Detect which cell encompasses the target text, then output its [x, y] center coordinate. 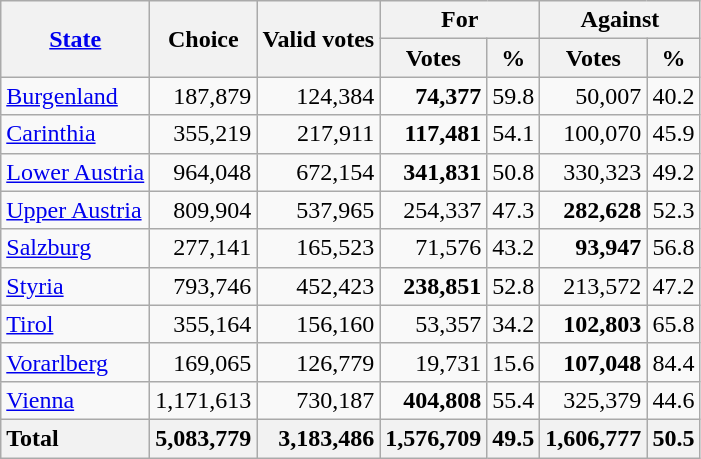
730,187 [318, 400]
47.2 [674, 286]
282,628 [594, 210]
1,576,709 [434, 438]
50.5 [674, 438]
53,357 [434, 324]
Vorarlberg [76, 362]
672,154 [318, 172]
Salzburg [76, 248]
For [460, 20]
74,377 [434, 96]
341,831 [434, 172]
355,164 [204, 324]
213,572 [594, 286]
452,423 [318, 286]
Against [620, 20]
65.8 [674, 324]
1,171,613 [204, 400]
49.2 [674, 172]
254,337 [434, 210]
47.3 [514, 210]
19,731 [434, 362]
107,048 [594, 362]
50,007 [594, 96]
156,160 [318, 324]
55.4 [514, 400]
537,965 [318, 210]
15.6 [514, 362]
277,141 [204, 248]
325,379 [594, 400]
44.6 [674, 400]
93,947 [594, 248]
50.8 [514, 172]
355,219 [204, 134]
809,904 [204, 210]
117,481 [434, 134]
43.2 [514, 248]
126,779 [318, 362]
124,384 [318, 96]
56.8 [674, 248]
217,911 [318, 134]
59.8 [514, 96]
169,065 [204, 362]
52.3 [674, 210]
45.9 [674, 134]
Lower Austria [76, 172]
330,323 [594, 172]
84.4 [674, 362]
Total [76, 438]
187,879 [204, 96]
238,851 [434, 286]
Vienna [76, 400]
State [76, 39]
71,576 [434, 248]
40.2 [674, 96]
Choice [204, 39]
964,048 [204, 172]
100,070 [594, 134]
Styria [76, 286]
793,746 [204, 286]
5,083,779 [204, 438]
Tirol [76, 324]
102,803 [594, 324]
165,523 [318, 248]
Burgenland [76, 96]
52.8 [514, 286]
Carinthia [76, 134]
Upper Austria [76, 210]
54.1 [514, 134]
34.2 [514, 324]
404,808 [434, 400]
49.5 [514, 438]
3,183,486 [318, 438]
1,606,777 [594, 438]
Valid votes [318, 39]
